Provide the (X, Y) coordinate of the cell's center where the given text is located.  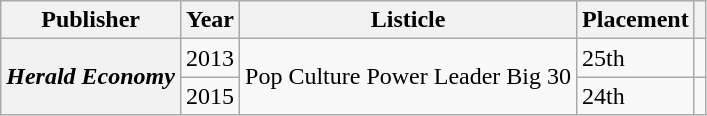
Placement (636, 20)
2015 (210, 96)
Pop Culture Power Leader Big 30 (408, 77)
25th (636, 58)
Year (210, 20)
Listicle (408, 20)
24th (636, 96)
Publisher (91, 20)
Herald Economy (91, 77)
2013 (210, 58)
